Extract the (X, Y) coordinate from the center of the cell holding the provided text.  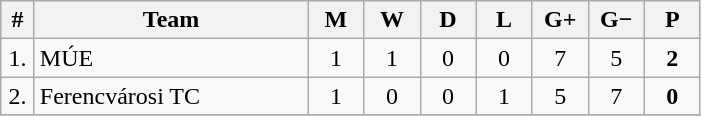
2. (18, 96)
Team (171, 20)
L (504, 20)
D (448, 20)
P (672, 20)
# (18, 20)
MÚE (171, 58)
G+ (560, 20)
Ferencvárosi TC (171, 96)
M (336, 20)
1. (18, 58)
W (392, 20)
G− (616, 20)
2 (672, 58)
